Capture the cell that displays the provided text and extract its (x, y) central coordinate. 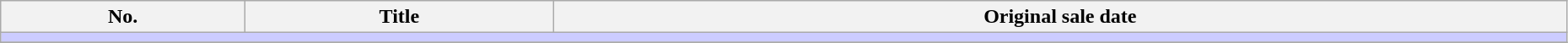
Original sale date (1059, 17)
No. (123, 17)
Title (399, 17)
